Scan for the cell matching the given text and deliver its [X, Y] coordinate at center. 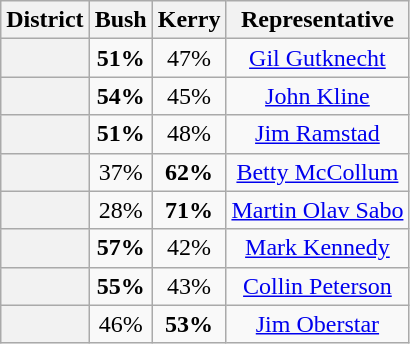
Martin Olav Sabo [318, 210]
47% [189, 58]
46% [120, 324]
55% [120, 286]
57% [120, 248]
Gil Gutknecht [318, 58]
53% [189, 324]
Mark Kennedy [318, 248]
62% [189, 172]
Jim Oberstar [318, 324]
Jim Ramstad [318, 134]
Betty McCollum [318, 172]
48% [189, 134]
John Kline [318, 96]
Representative [318, 20]
45% [189, 96]
Kerry [189, 20]
37% [120, 172]
Collin Peterson [318, 286]
28% [120, 210]
Bush [120, 20]
43% [189, 286]
71% [189, 210]
54% [120, 96]
District [45, 20]
42% [189, 248]
